Provide the (x, y) coordinate of the cell's center where the given text is located.  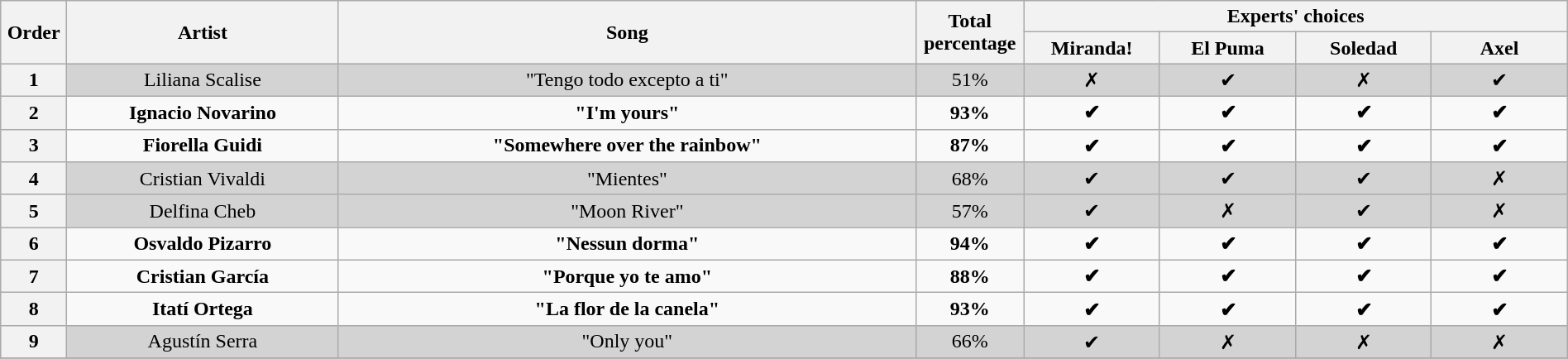
"Mientes" (627, 179)
Cristian Vivaldi (203, 179)
Soledad (1364, 48)
Experts' choices (1295, 17)
68% (969, 179)
Order (34, 32)
57% (969, 211)
Delfina Cheb (203, 211)
"Nessun dorma" (627, 244)
Cristian García (203, 276)
"Only you" (627, 342)
88% (969, 276)
7 (34, 276)
Liliana Scalise (203, 80)
Song (627, 32)
Total percentage (969, 32)
"La flor de la canela" (627, 309)
Artist (203, 32)
"Porque yo te amo" (627, 276)
"Tengo todo excepto a ti" (627, 80)
5 (34, 211)
6 (34, 244)
El Puma (1227, 48)
94% (969, 244)
3 (34, 146)
66% (969, 342)
"Moon River" (627, 211)
Axel (1499, 48)
1 (34, 80)
87% (969, 146)
9 (34, 342)
8 (34, 309)
2 (34, 112)
Fiorella Guidi (203, 146)
"I'm yours" (627, 112)
"Somewhere over the rainbow" (627, 146)
Itatí Ortega (203, 309)
Ignacio Novarino (203, 112)
51% (969, 80)
Agustín Serra (203, 342)
Miranda! (1092, 48)
Osvaldo Pizarro (203, 244)
4 (34, 179)
